For the text-containing cell, return its midpoint in [x, y] coordinate format. 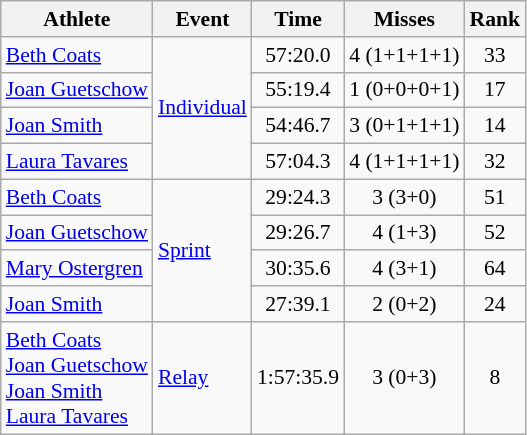
32 [496, 162]
Beth CoatsJoan GuetschowJoan SmithLaura Tavares [77, 378]
Rank [496, 19]
4 (1+3) [404, 233]
51 [496, 197]
Athlete [77, 19]
27:39.1 [298, 304]
24 [496, 304]
30:35.6 [298, 269]
57:04.3 [298, 162]
33 [496, 55]
1 (0+0+0+1) [404, 90]
4 (3+1) [404, 269]
57:20.0 [298, 55]
54:46.7 [298, 126]
3 (0+1+1+1) [404, 126]
1:57:35.9 [298, 378]
3 (0+3) [404, 378]
52 [496, 233]
Laura Tavares [77, 162]
64 [496, 269]
Mary Ostergren [77, 269]
Event [202, 19]
29:24.3 [298, 197]
55:19.4 [298, 90]
Misses [404, 19]
17 [496, 90]
29:26.7 [298, 233]
Sprint [202, 250]
Time [298, 19]
14 [496, 126]
Individual [202, 108]
Relay [202, 378]
8 [496, 378]
2 (0+2) [404, 304]
3 (3+0) [404, 197]
